Return the [X, Y] coordinate for the center point of the cell that contains the specified text.  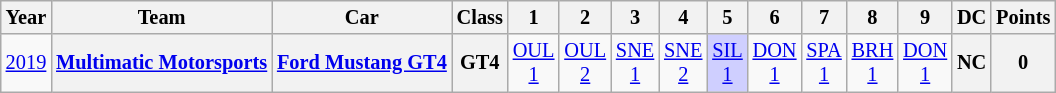
Points [1023, 17]
4 [683, 17]
SNE1 [635, 63]
1 [534, 17]
DC [972, 17]
GT4 [480, 63]
7 [824, 17]
2 [585, 17]
SIL1 [727, 63]
Car [362, 17]
9 [925, 17]
2019 [26, 63]
OUL2 [585, 63]
Multimatic Motorsports [162, 63]
SPA1 [824, 63]
0 [1023, 63]
8 [873, 17]
Year [26, 17]
OUL1 [534, 63]
BRH1 [873, 63]
NC [972, 63]
5 [727, 17]
Team [162, 17]
SNE2 [683, 63]
3 [635, 17]
Ford Mustang GT4 [362, 63]
6 [775, 17]
Class [480, 17]
